Scan for the cell matching the given text and deliver its (X, Y) coordinate at center. 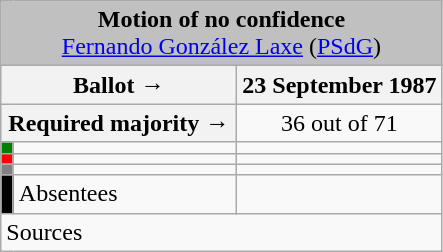
Motion of no confidenceFernando González Laxe (PSdG) (222, 34)
Sources (222, 232)
Ballot → (119, 85)
23 September 1987 (340, 85)
Absentees (125, 194)
Required majority → (119, 123)
36 out of 71 (340, 123)
